Locate the cell with the specified text and output its [x, y] center coordinate. 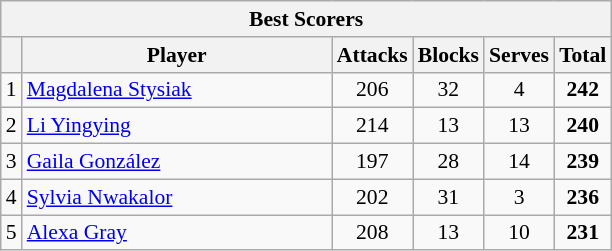
Magdalena Stysiak [177, 90]
Total [582, 55]
202 [372, 197]
Serves [519, 55]
1 [12, 90]
Gaila González [177, 162]
31 [448, 197]
Blocks [448, 55]
240 [582, 126]
5 [12, 233]
242 [582, 90]
197 [372, 162]
208 [372, 233]
239 [582, 162]
206 [372, 90]
2 [12, 126]
28 [448, 162]
32 [448, 90]
14 [519, 162]
236 [582, 197]
Player [177, 55]
Alexa Gray [177, 233]
10 [519, 233]
Best Scorers [306, 19]
Li Yingying [177, 126]
Sylvia Nwakalor [177, 197]
Attacks [372, 55]
231 [582, 233]
214 [372, 126]
